Output the [X, Y] coordinate of the center of the cell containing the given text.  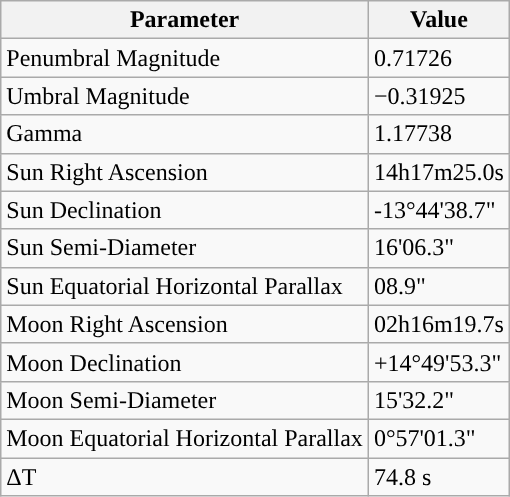
Sun Declination [185, 210]
Sun Equatorial Horizontal Parallax [185, 286]
Moon Equatorial Horizontal Parallax [185, 438]
08.9" [438, 286]
Sun Right Ascension [185, 172]
Moon Right Ascension [185, 324]
Umbral Magnitude [185, 96]
74.8 s [438, 477]
Moon Declination [185, 362]
ΔT [185, 477]
Value [438, 20]
02h16m19.7s [438, 324]
16'06.3" [438, 248]
0.71726 [438, 58]
0°57'01.3" [438, 438]
-13°44'38.7" [438, 210]
Parameter [185, 20]
Sun Semi-Diameter [185, 248]
14h17m25.0s [438, 172]
+14°49'53.3" [438, 362]
Moon Semi-Diameter [185, 400]
Gamma [185, 134]
15'32.2" [438, 400]
Penumbral Magnitude [185, 58]
−0.31925 [438, 96]
1.17738 [438, 134]
